Return [X, Y] of the center of cell containing provided text 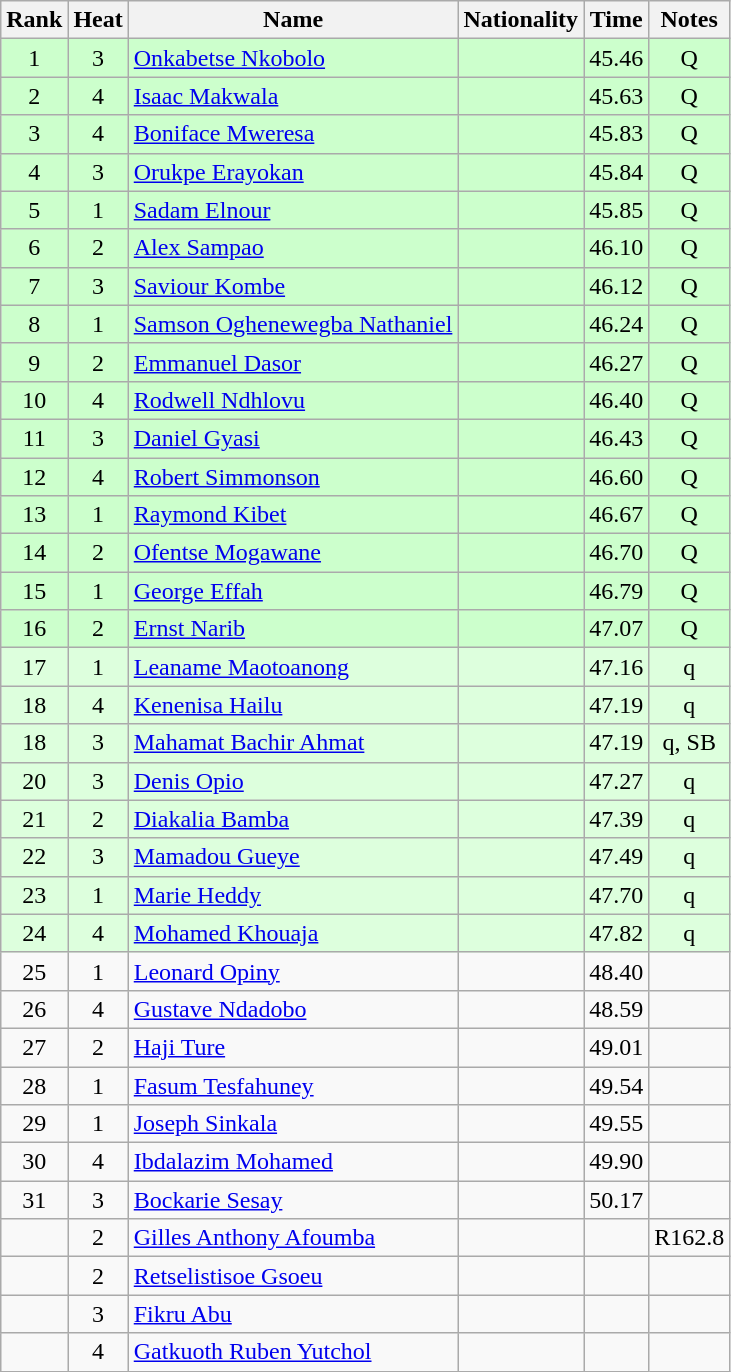
Rank [34, 20]
Name [293, 20]
Mahamat Bachir Ahmat [293, 743]
Raymond Kibet [293, 515]
Heat [98, 20]
Fasum Tesfahuney [293, 1085]
46.27 [616, 362]
17 [34, 667]
20 [34, 781]
45.85 [616, 210]
24 [34, 933]
47.70 [616, 895]
Onkabetse Nkobolo [293, 58]
45.63 [616, 96]
Notes [690, 20]
50.17 [616, 1200]
48.40 [616, 971]
26 [34, 1009]
31 [34, 1200]
Diakalia Bamba [293, 819]
23 [34, 895]
Joseph Sinkala [293, 1124]
47.49 [616, 857]
45.46 [616, 58]
46.40 [616, 400]
Leonard Opiny [293, 971]
Daniel Gyasi [293, 438]
46.70 [616, 553]
49.55 [616, 1124]
Ibdalazim Mohamed [293, 1162]
47.39 [616, 819]
45.84 [616, 172]
27 [34, 1047]
Boniface Mweresa [293, 134]
11 [34, 438]
49.01 [616, 1047]
Alex Sampao [293, 248]
47.16 [616, 667]
9 [34, 362]
15 [34, 591]
5 [34, 210]
14 [34, 553]
16 [34, 629]
q, SB [690, 743]
Robert Simmonson [293, 477]
47.27 [616, 781]
Mamadou Gueye [293, 857]
Rodwell Ndhlovu [293, 400]
48.59 [616, 1009]
46.12 [616, 286]
45.83 [616, 134]
47.07 [616, 629]
47.82 [616, 933]
Retselistisoe Gsoeu [293, 1276]
Time [616, 20]
6 [34, 248]
Emmanuel Dasor [293, 362]
46.79 [616, 591]
49.90 [616, 1162]
10 [34, 400]
Sadam Elnour [293, 210]
Ernst Narib [293, 629]
Mohamed Khouaja [293, 933]
Saviour Kombe [293, 286]
29 [34, 1124]
46.67 [616, 515]
Gilles Anthony Afoumba [293, 1238]
22 [34, 857]
Leaname Maotoanong [293, 667]
Isaac Makwala [293, 96]
Orukpe Erayokan [293, 172]
Marie Heddy [293, 895]
Denis Opio [293, 781]
46.43 [616, 438]
Ofentse Mogawane [293, 553]
R162.8 [690, 1238]
28 [34, 1085]
13 [34, 515]
Bockarie Sesay [293, 1200]
8 [34, 324]
46.60 [616, 477]
Samson Oghenewegba Nathaniel [293, 324]
Nationality [521, 20]
49.54 [616, 1085]
12 [34, 477]
25 [34, 971]
Gustave Ndadobo [293, 1009]
7 [34, 286]
Fikru Abu [293, 1314]
George Effah [293, 591]
Gatkuoth Ruben Yutchol [293, 1352]
Kenenisa Hailu [293, 705]
21 [34, 819]
30 [34, 1162]
46.24 [616, 324]
46.10 [616, 248]
Haji Ture [293, 1047]
